Search for the cell housing the specified text and yield its (x, y) center coordinate. 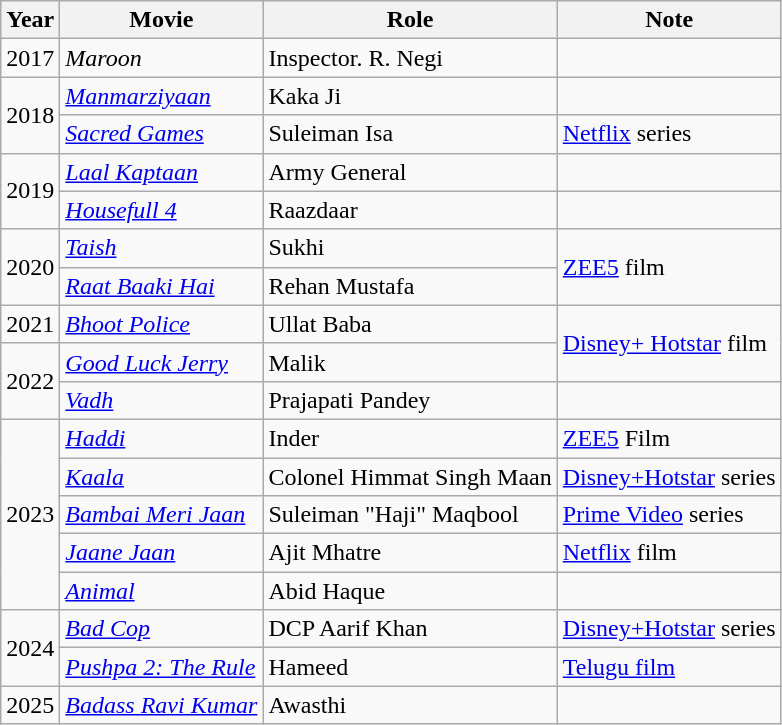
2020 (30, 267)
2017 (30, 58)
Kaka Ji (410, 96)
ZEE5 Film (669, 438)
Vadh (162, 400)
ZEE5 film (669, 267)
Sacred Games (162, 134)
Raat Baaki Hai (162, 286)
2022 (30, 381)
Telugu film (669, 667)
2021 (30, 324)
2018 (30, 115)
Pushpa 2: The Rule (162, 667)
Note (669, 20)
Taish (162, 248)
Disney+ Hotstar film (669, 343)
Ajit Mhatre (410, 553)
Good Luck Jerry (162, 362)
Manmarziyaan (162, 96)
Maroon (162, 58)
2025 (30, 705)
Sukhi (410, 248)
Kaala (162, 477)
Ullat Baba (410, 324)
Housefull 4 (162, 210)
Inder (410, 438)
Awasthi (410, 705)
Netflix series (669, 134)
Bambai Meri Jaan (162, 515)
Bad Cop (162, 629)
Malik (410, 362)
Movie (162, 20)
Prajapati Pandey (410, 400)
Hameed (410, 667)
Colonel Himmat Singh Maan (410, 477)
DCP Aarif Khan (410, 629)
Jaane Jaan (162, 553)
Netflix film (669, 553)
Haddi (162, 438)
Raazdaar (410, 210)
2019 (30, 191)
2024 (30, 648)
Prime Video series (669, 515)
Army General (410, 172)
Abid Haque (410, 591)
Year (30, 20)
Badass Ravi Kumar (162, 705)
Inspector. R. Negi (410, 58)
Animal (162, 591)
2023 (30, 514)
Laal Kaptaan (162, 172)
Suleiman "Haji" Maqbool (410, 515)
Bhoot Police (162, 324)
Suleiman Isa (410, 134)
Role (410, 20)
Rehan Mustafa (410, 286)
